Capture the cell that displays the provided text and extract its [x, y] central coordinate. 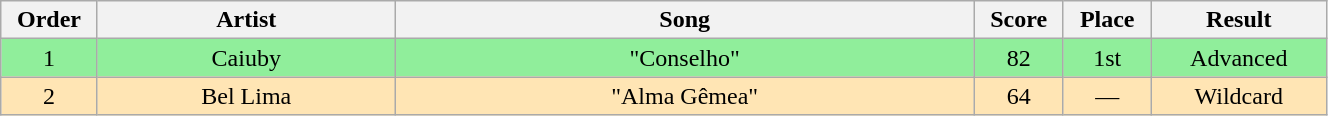
Advanced [1238, 58]
Bel Lima [246, 96]
64 [1018, 96]
Caiuby [246, 58]
Song [684, 20]
"Conselho" [684, 58]
Place [1107, 20]
2 [49, 96]
Result [1238, 20]
Wildcard [1238, 96]
— [1107, 96]
Score [1018, 20]
Order [49, 20]
1 [49, 58]
1st [1107, 58]
Artist [246, 20]
"Alma Gêmea" [684, 96]
82 [1018, 58]
